Locate the cell with the specified text and output its [X, Y] center coordinate. 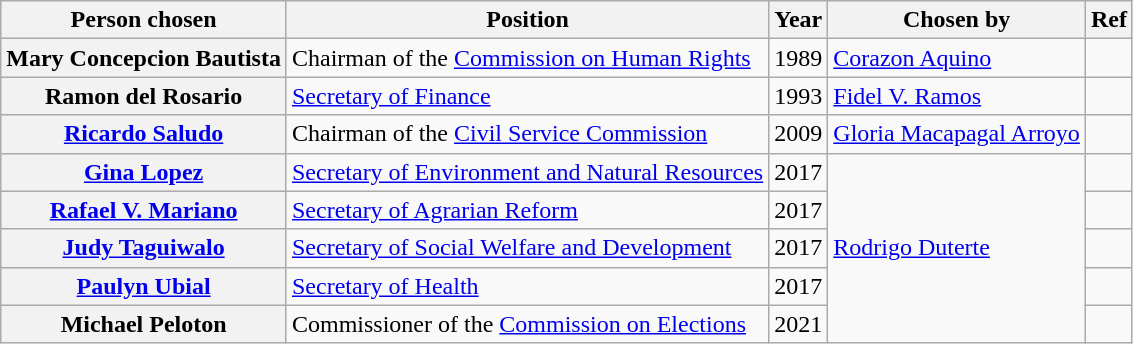
2021 [798, 324]
Commissioner of the Commission on Elections [527, 324]
2009 [798, 134]
Mary Concepcion Bautista [144, 58]
Rodrigo Duterte [957, 248]
Person chosen [144, 20]
Position [527, 20]
Gina Lopez [144, 172]
Ricardo Saludo [144, 134]
Michael Peloton [144, 324]
Secretary of Agrarian Reform [527, 210]
Secretary of Finance [527, 96]
Corazon Aquino [957, 58]
Ref [1108, 20]
Rafael V. Mariano [144, 210]
Secretary of Social Welfare and Development [527, 248]
Chairman of the Commission on Human Rights [527, 58]
1993 [798, 96]
Chairman of the Civil Service Commission [527, 134]
Paulyn Ubial [144, 286]
Secretary of Health [527, 286]
Gloria Macapagal Arroyo [957, 134]
Ramon del Rosario [144, 96]
Year [798, 20]
Chosen by [957, 20]
Judy Taguiwalo [144, 248]
Secretary of Environment and Natural Resources [527, 172]
1989 [798, 58]
Fidel V. Ramos [957, 96]
